Locate the cell with the specified text and output its (X, Y) center coordinate. 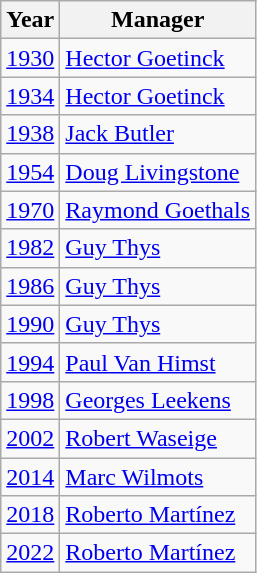
1930 (30, 58)
Marc Wilmots (158, 477)
1954 (30, 172)
Manager (158, 20)
Jack Butler (158, 134)
Paul Van Himst (158, 362)
1934 (30, 96)
Year (30, 20)
1990 (30, 324)
2018 (30, 515)
1994 (30, 362)
Raymond Goethals (158, 210)
1982 (30, 248)
1998 (30, 400)
Georges Leekens (158, 400)
Robert Waseige (158, 438)
Doug Livingstone (158, 172)
2002 (30, 438)
1938 (30, 134)
2022 (30, 553)
2014 (30, 477)
1986 (30, 286)
1970 (30, 210)
